Determine the (x, y) coordinate at the center of the cell enclosing the given text.  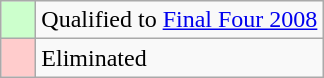
Eliminated (180, 58)
Qualified to Final Four 2008 (180, 20)
